Extract the [x, y] coordinate from the center of the cell holding the provided text.  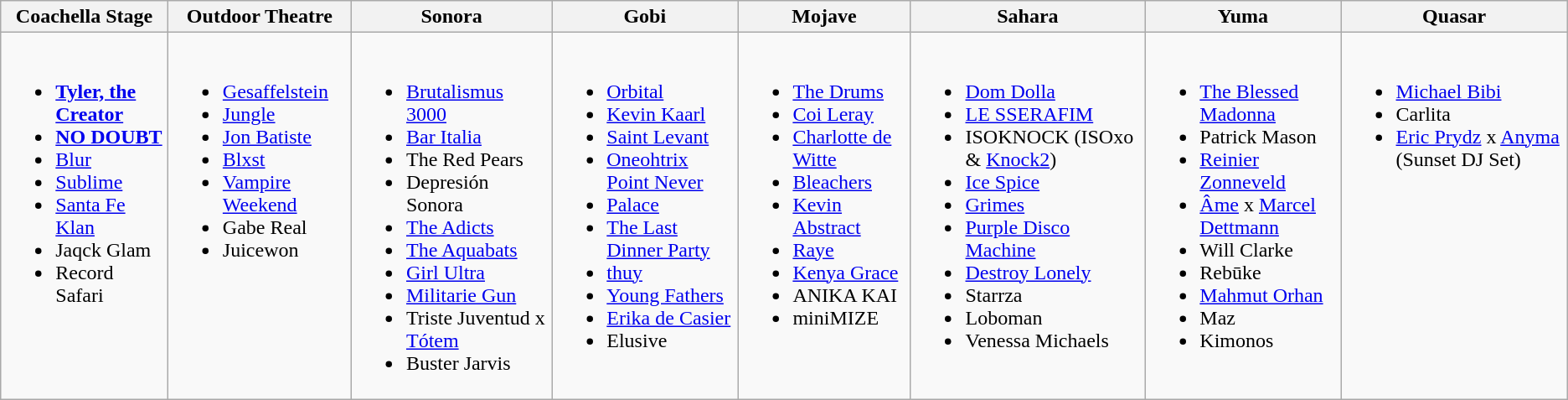
Brutalismus 3000Bar ItaliaThe Red PearsDepresión SonoraThe AdictsThe AquabatsGirl UltraMilitarie GunTriste Juventud x Tótem Buster Jarvis [451, 216]
Yuma [1243, 17]
Michael Bibi Carlita Eric Prydz x Anyma (Sunset DJ Set) [1454, 216]
Sonora [451, 17]
OrbitalKevin KaarlSaint LevantOneohtrix Point NeverPalaceThe Last Dinner PartythuyYoung FathersErika de CasierElusive [645, 216]
Mojave [824, 17]
Sahara [1028, 17]
The DrumsCoi LerayCharlotte de WitteBleachersKevin AbstractRayeKenya GraceANIKA KAI miniMIZE [824, 216]
Tyler, the CreatorNO DOUBTBlurSublimeSanta Fe KlanJaqck Glam Record Safari [85, 216]
Outdoor Theatre [260, 17]
Quasar [1454, 17]
The Blessed MadonnaPatrick MasonReinier ZonneveldÂme x Marcel DettmannWill ClarkeRebūke Mahmut OrhanMazKimonos [1243, 216]
Coachella Stage [85, 17]
Dom DollaLE SSERAFIMISOKNOCK (ISOxo & Knock2)Ice SpiceGrimesPurple Disco MachineDestroy LonelyStarrzaLoboman Venessa Michaels [1028, 216]
Gobi [645, 17]
GesaffelsteinJungleJon BatisteBlxstVampire Weekend Gabe Real Juicewon [260, 216]
